Return the (x, y) coordinate for the center point of the cell that contains the specified text.  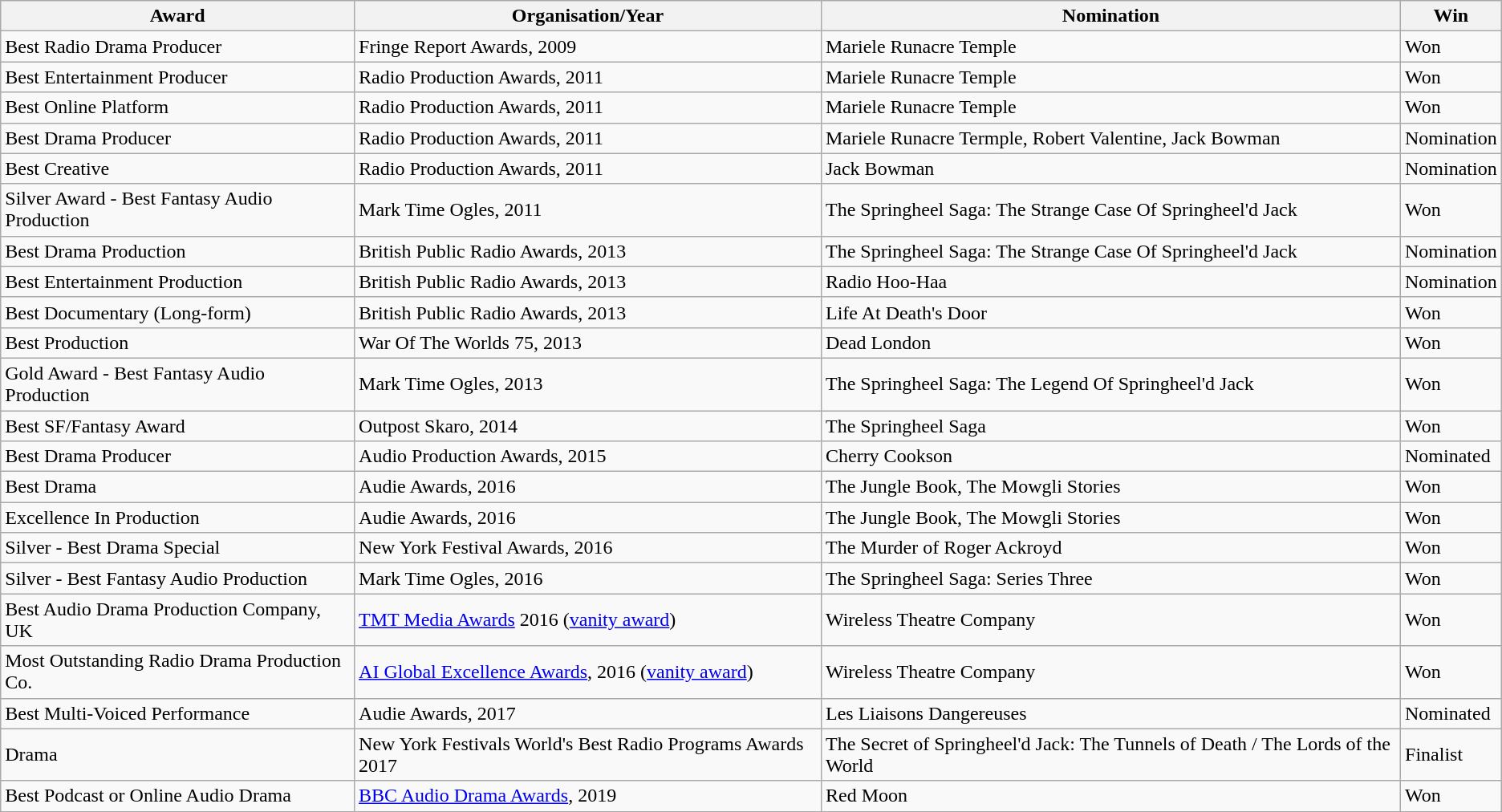
Life At Death's Door (1110, 312)
BBC Audio Drama Awards, 2019 (588, 796)
Best Audio Drama Production Company, UK (178, 619)
The Springheel Saga: Series Three (1110, 579)
Red Moon (1110, 796)
The Springheel Saga (1110, 426)
Silver Award - Best Fantasy Audio Production (178, 210)
Mark Time Ogles, 2016 (588, 579)
War Of The Worlds 75, 2013 (588, 343)
TMT Media Awards 2016 (vanity award) (588, 619)
Finalist (1451, 754)
Les Liaisons Dangereuses (1110, 713)
The Secret of Springheel'd Jack: The Tunnels of Death / The Lords of the World (1110, 754)
The Springheel Saga: The Legend Of Springheel'd Jack (1110, 384)
Drama (178, 754)
Organisation/Year (588, 16)
Mariele Runacre Termple, Robert Valentine, Jack Bowman (1110, 138)
Best Entertainment Production (178, 282)
Gold Award - Best Fantasy Audio Production (178, 384)
Dead London (1110, 343)
Silver - Best Fantasy Audio Production (178, 579)
Outpost Skaro, 2014 (588, 426)
Best Production (178, 343)
Best Multi-Voiced Performance (178, 713)
Best Radio Drama Producer (178, 47)
Best Documentary (Long-form) (178, 312)
Best SF/Fantasy Award (178, 426)
Mark Time Ogles, 2013 (588, 384)
Best Drama Production (178, 251)
Award (178, 16)
Mark Time Ogles, 2011 (588, 210)
Best Creative (178, 168)
The Murder of Roger Ackroyd (1110, 548)
Audie Awards, 2017 (588, 713)
Best Podcast or Online Audio Drama (178, 796)
Best Entertainment Producer (178, 77)
Best Online Platform (178, 108)
Best Drama (178, 487)
Win (1451, 16)
Most Outstanding Radio Drama Production Co. (178, 672)
New York Festivals World's Best Radio Programs Awards 2017 (588, 754)
AI Global Excellence Awards, 2016 (vanity award) (588, 672)
Radio Hoo-Haa (1110, 282)
Cherry Cookson (1110, 457)
New York Festival Awards, 2016 (588, 548)
Excellence In Production (178, 518)
Jack Bowman (1110, 168)
Fringe Report Awards, 2009 (588, 47)
Audio Production Awards, 2015 (588, 457)
Silver - Best Drama Special (178, 548)
